Scan for the cell matching the given text and deliver its (X, Y) coordinate at center. 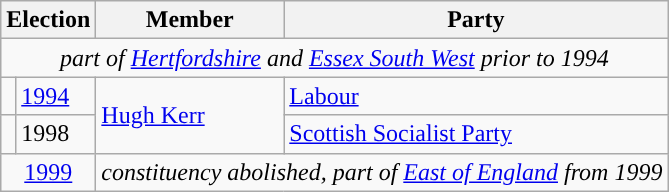
constituency abolished, part of East of England from 1999 (382, 172)
1999 (48, 172)
Election (48, 20)
Party (476, 20)
Labour (476, 96)
Member (190, 20)
part of Hertfordshire and Essex South West prior to 1994 (334, 58)
Scottish Socialist Party (476, 134)
1998 (56, 134)
1994 (56, 96)
Hugh Kerr (190, 115)
